Provide the [x, y] coordinate of the cell's center where the given text is located.  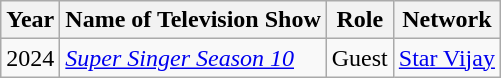
Star Vijay [446, 58]
Name of Television Show [193, 20]
Role [360, 20]
Super Singer Season 10 [193, 58]
Year [30, 20]
Network [446, 20]
Guest [360, 58]
2024 [30, 58]
